Return the [X, Y] coordinate for the center point of the cell that contains the specified text.  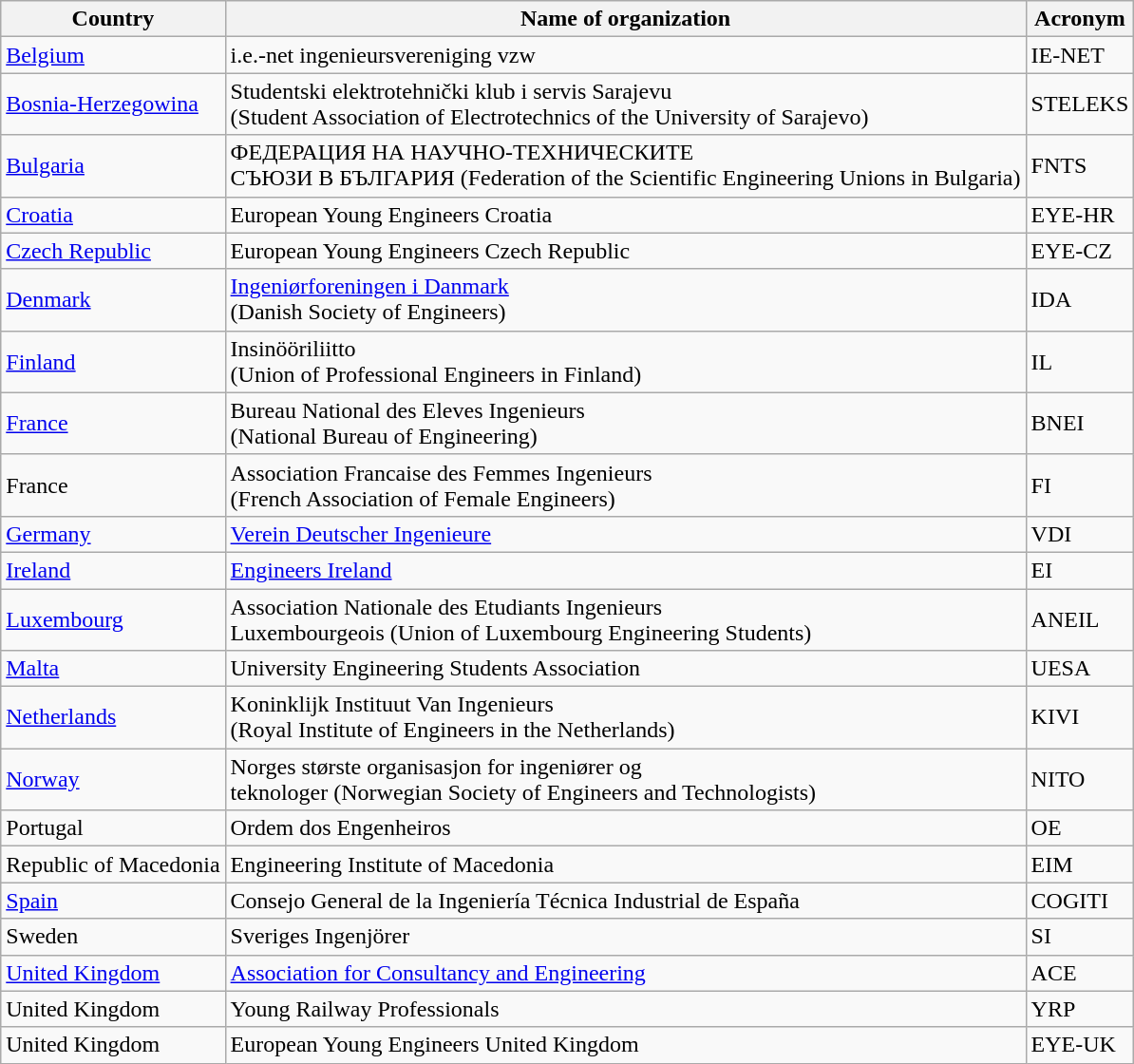
ФЕДЕРАЦИЯ НА НАУЧНО-ТЕХНИЧЕСКИТЕСЪЮЗИ В БЪЛГАРИЯ (Federation of the Scientific Engineering Unions in Bulgaria) [625, 165]
Belgium [113, 55]
Norges største organisasjon for ingeniører ogteknologer (Norwegian Society of Engineers and Technologists) [625, 779]
Sweden [113, 937]
NITO [1080, 779]
Finland [113, 361]
European Young Engineers Czech Republic [625, 251]
Czech Republic [113, 251]
FI [1080, 484]
University Engineering Students Association [625, 669]
Engineering Institute of Macedonia [625, 864]
COGITI [1080, 901]
UESA [1080, 669]
EYE-CZ [1080, 251]
European Young Engineers Croatia [625, 215]
Young Railway Professionals [625, 1009]
EYE-HR [1080, 215]
Consejo General de la Ingeniería Técnica Industrial de España [625, 901]
Association Francaise des Femmes Ingenieurs(French Association of Female Engineers) [625, 484]
Republic of Macedonia [113, 864]
EIM [1080, 864]
IDA [1080, 300]
Name of organization [625, 19]
Country [113, 19]
Portugal [113, 828]
Acronym [1080, 19]
Bureau National des Eleves Ingenieurs(National Bureau of Engineering) [625, 424]
Koninklijk Instituut Van Ingenieurs(Royal Institute of Engineers in the Netherlands) [625, 718]
Norway [113, 779]
IE-NET [1080, 55]
KIVI [1080, 718]
Spain [113, 901]
Engineers Ireland [625, 570]
IL [1080, 361]
European Young Engineers United Kingdom [625, 1045]
STELEKS [1080, 104]
Sveriges Ingenjörer [625, 937]
EYE-UK [1080, 1045]
YRP [1080, 1009]
Studentski elektrotehnički klub i servis Sarajevu(Student Association of Electrotechnics of the University of Sarajevo) [625, 104]
VDI [1080, 534]
i.e.-net ingenieursvereniging vzw [625, 55]
FNTS [1080, 165]
Insinööriliitto(Union of Professional Engineers in Finland) [625, 361]
OE [1080, 828]
Verein Deutscher Ingenieure [625, 534]
ANEIL [1080, 619]
ACE [1080, 973]
Ingeniørforeningen i Danmark(Danish Society of Engineers) [625, 300]
Bosnia-Herzegowina [113, 104]
Association for Consultancy and Engineering [625, 973]
Denmark [113, 300]
Luxembourg [113, 619]
Croatia [113, 215]
SI [1080, 937]
BNEI [1080, 424]
Ireland [113, 570]
Bulgaria [113, 165]
Association Nationale des Etudiants IngenieursLuxembourgeois (Union of Luxembourg Engineering Students) [625, 619]
EI [1080, 570]
Ordem dos Engenheiros [625, 828]
Germany [113, 534]
Netherlands [113, 718]
Malta [113, 669]
